Search for the cell housing the specified text and yield its (x, y) center coordinate. 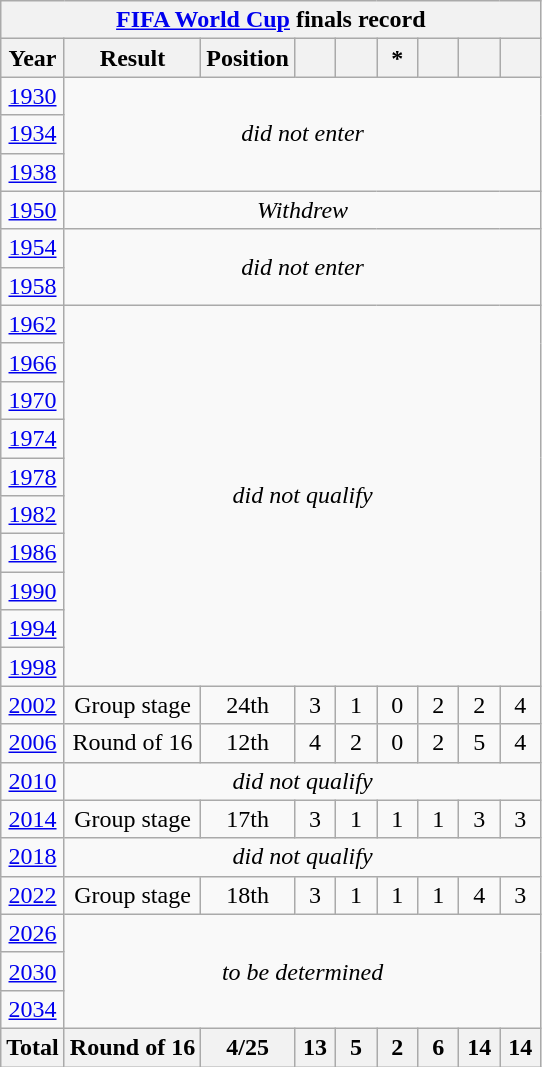
1930 (33, 96)
1986 (33, 553)
Total (33, 1047)
Withdrew (302, 210)
18th (248, 895)
1978 (33, 477)
* (398, 58)
1998 (33, 667)
1994 (33, 629)
FIFA World Cup finals record (271, 20)
Position (248, 58)
2034 (33, 1009)
12th (248, 743)
1990 (33, 591)
1934 (33, 134)
1950 (33, 210)
4/25 (248, 1047)
2006 (33, 743)
Year (33, 58)
2018 (33, 857)
2030 (33, 971)
1954 (33, 248)
1962 (33, 324)
to be determined (302, 971)
Result (132, 58)
2010 (33, 781)
1982 (33, 515)
2026 (33, 933)
17th (248, 819)
2002 (33, 705)
2014 (33, 819)
1966 (33, 362)
6 (438, 1047)
13 (314, 1047)
1970 (33, 400)
24th (248, 705)
1938 (33, 172)
1958 (33, 286)
1974 (33, 438)
2022 (33, 895)
